Determine the (X, Y) coordinate at the center of the cell enclosing the given text.  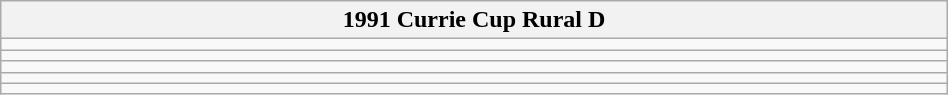
1991 Currie Cup Rural D (474, 20)
